Capture the cell that displays the provided text and extract its [x, y] central coordinate. 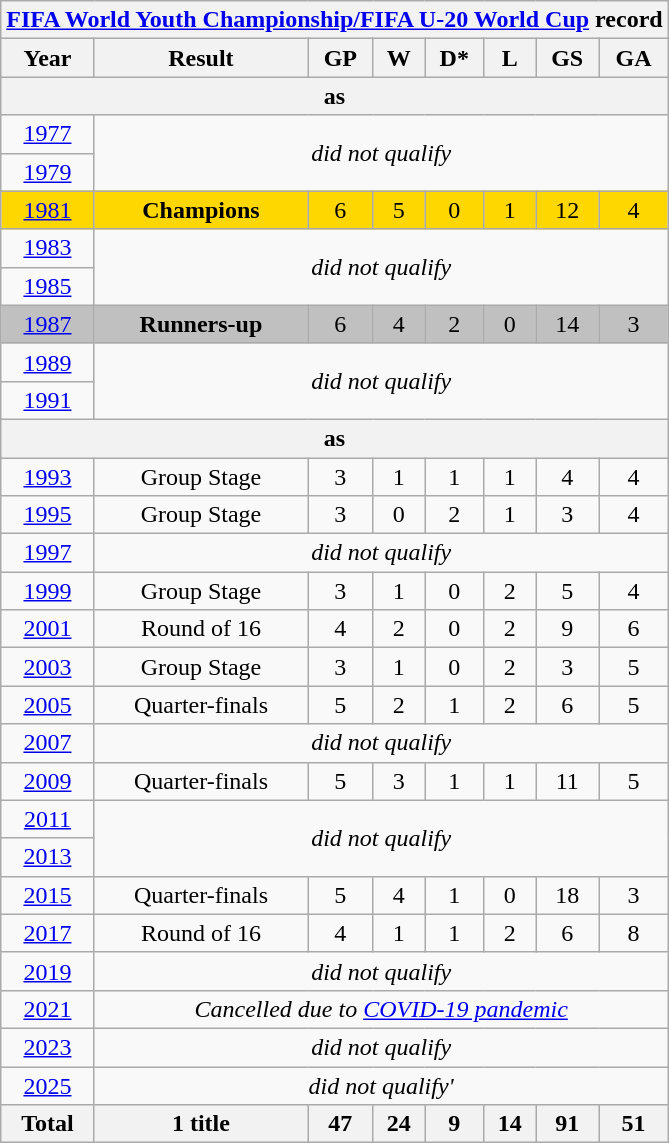
2009 [48, 781]
GP [340, 58]
Runners-up [201, 324]
47 [340, 1124]
D* [454, 58]
1983 [48, 248]
2015 [48, 895]
2025 [48, 1085]
GS [568, 58]
2007 [48, 743]
Cancelled due to COVID-19 pandemic [381, 1009]
Result [201, 58]
1977 [48, 134]
2013 [48, 857]
8 [634, 933]
2017 [48, 933]
2019 [48, 971]
2005 [48, 705]
1999 [48, 591]
2023 [48, 1047]
1981 [48, 210]
Total [48, 1124]
11 [568, 781]
1995 [48, 515]
51 [634, 1124]
L [510, 58]
GA [634, 58]
1987 [48, 324]
2003 [48, 667]
2011 [48, 819]
2021 [48, 1009]
12 [568, 210]
91 [568, 1124]
did not qualify' [381, 1085]
24 [399, 1124]
1985 [48, 286]
1993 [48, 477]
FIFA World Youth Championship/FIFA U-20 World Cup record [334, 20]
1991 [48, 400]
Champions [201, 210]
18 [568, 895]
W [399, 58]
2001 [48, 629]
Year [48, 58]
1989 [48, 362]
1 title [201, 1124]
1979 [48, 172]
1997 [48, 553]
